Search for the cell housing the specified text and yield its [X, Y] center coordinate. 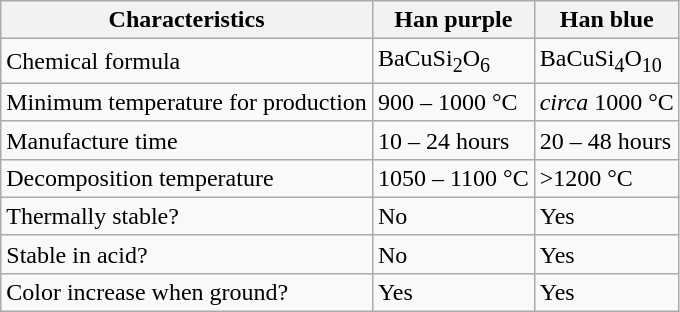
Characteristics [187, 20]
>1200 °C [606, 178]
Minimum temperature for production [187, 102]
Manufacture time [187, 140]
BaCuSi2O6 [453, 61]
10 – 24 hours [453, 140]
20 – 48 hours [606, 140]
Han purple [453, 20]
Stable in acid? [187, 254]
circa 1000 °C [606, 102]
Thermally stable? [187, 216]
Chemical formula [187, 61]
Color increase when ground? [187, 292]
Han blue [606, 20]
1050 – 1100 °C [453, 178]
BaCuSi4O10 [606, 61]
Decomposition temperature [187, 178]
900 – 1000 °C [453, 102]
